Determine the [x, y] coordinate at the center of the cell enclosing the given text.  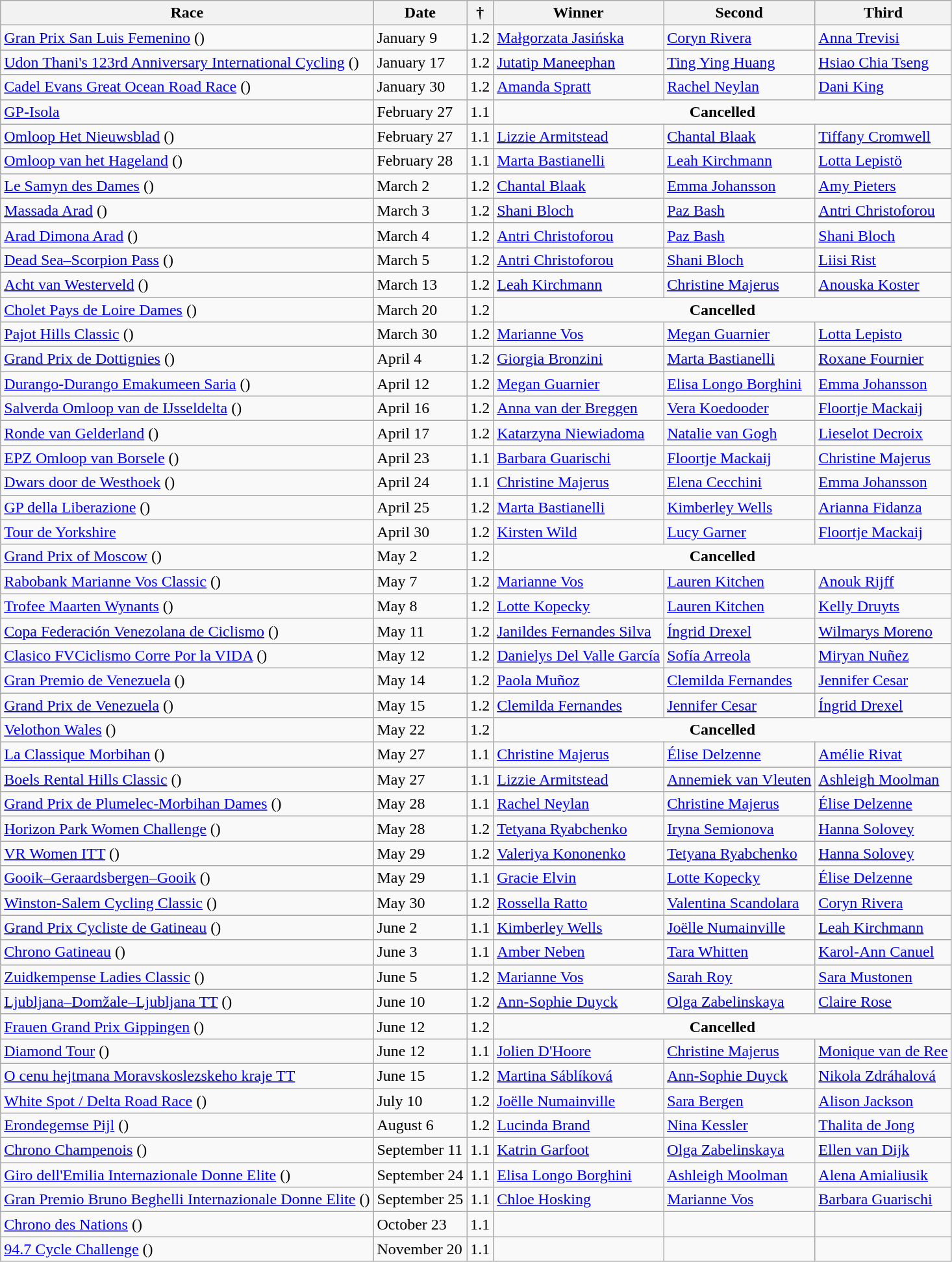
Katarzyna Niewiadoma [579, 433]
Wilmarys Moreno [883, 631]
GP-Isola [187, 112]
Kirsten Wild [579, 532]
Cadel Evans Great Ocean Road Race () [187, 87]
Gran Prix San Luis Femenino () [187, 38]
July 10 [420, 1101]
Alena Amialiusik [883, 1175]
Roxane Fournier [883, 359]
Race [187, 13]
March 2 [420, 186]
Omloop van het Hageland () [187, 161]
Udon Thani's 123rd Anniversary International Cycling () [187, 62]
June 10 [420, 1002]
Dead Sea–Scorpion Pass () [187, 260]
Danielys Del Valle García [579, 655]
Amanda Spratt [579, 87]
January 17 [420, 62]
Arad Dimona Arad () [187, 235]
May 7 [420, 581]
Velothon Wales () [187, 730]
Ljubljana–Domžale–Ljubljana TT () [187, 1002]
Anna Trevisi [883, 38]
Erondegemse Pijl () [187, 1126]
Chloe Hosking [579, 1200]
Clasico FVCiclismo Corre Por la VIDA () [187, 655]
April 4 [420, 359]
Kelly Druyts [883, 606]
April 30 [420, 532]
Alison Jackson [883, 1101]
Natalie van Gogh [739, 433]
Omloop Het Nieuwsblad () [187, 136]
Katrin Garfoot [579, 1150]
April 12 [420, 384]
Małgorzata Jasińska [579, 38]
Amélie Rivat [883, 755]
Giorgia Bronzini [579, 359]
Janildes Fernandes Silva [579, 631]
Dani King [883, 87]
Martina Sáblíková [579, 1076]
March 13 [420, 284]
Acht van Westerveld () [187, 284]
Valentina Scandolara [739, 903]
† [481, 13]
Dwars door de Westhoek () [187, 483]
Tara Whitten [739, 952]
La Classique Morbihan () [187, 755]
Claire Rose [883, 1002]
Gracie Elvin [579, 878]
May 15 [420, 705]
Grand Prix of Moscow () [187, 557]
May 30 [420, 903]
Nina Kessler [739, 1126]
May 8 [420, 606]
January 30 [420, 87]
Grand Prix de Dottignies () [187, 359]
Jolien D'Hoore [579, 1051]
March 3 [420, 210]
Hsiao Chia Tseng [883, 62]
Horizon Park Women Challenge () [187, 829]
Tour de Yorkshire [187, 532]
Third [883, 13]
Iryna Semionova [739, 829]
VR Women ITT () [187, 853]
June 5 [420, 977]
Lotta Lepisto [883, 334]
Elena Cecchini [739, 483]
Gooik–Geraardsbergen–Gooik () [187, 878]
June 2 [420, 928]
May 14 [420, 680]
Sara Mustonen [883, 977]
October 23 [420, 1224]
Rossella Ratto [579, 903]
Boels Rental Hills Classic () [187, 779]
GP della Liberazione () [187, 507]
June 3 [420, 952]
Zuidkempense Ladies Classic () [187, 977]
May 2 [420, 557]
September 25 [420, 1200]
Tiffany Cromwell [883, 136]
Ting Ying Huang [739, 62]
Amber Neben [579, 952]
Chrono Gatineau () [187, 952]
Liisi Rist [883, 260]
Massada Arad () [187, 210]
Anouska Koster [883, 284]
Gran Premio Bruno Beghelli Internazionale Donne Elite () [187, 1200]
April 24 [420, 483]
Sara Bergen [739, 1101]
April 25 [420, 507]
Grand Prix de Plumelec-Morbihan Dames () [187, 804]
Thalita de Jong [883, 1126]
March 4 [420, 235]
White Spot / Delta Road Race () [187, 1101]
Monique van de Ree [883, 1051]
Second [739, 13]
Sarah Roy [739, 977]
Giro dell'Emilia Internazionale Donne Elite () [187, 1175]
Vera Koedooder [739, 409]
Chrono Champenois () [187, 1150]
Jutatip Maneephan [579, 62]
June 15 [420, 1076]
Frauen Grand Prix Gippingen () [187, 1026]
Lucy Garner [739, 532]
Lucinda Brand [579, 1126]
May 12 [420, 655]
Salverda Omloop van de IJsseldelta () [187, 409]
Anouk Rijff [883, 581]
Sofía Arreola [739, 655]
Nikola Zdráhalová [883, 1076]
November 20 [420, 1249]
April 16 [420, 409]
EPZ Omloop van Borsele () [187, 458]
May 11 [420, 631]
Amy Pieters [883, 186]
Pajot Hills Classic () [187, 334]
Chrono des Nations () [187, 1224]
Annemiek van Vleuten [739, 779]
Ronde van Gelderland () [187, 433]
September 11 [420, 1150]
Trofee Maarten Wynants () [187, 606]
Anna van der Breggen [579, 409]
Winston-Salem Cycling Classic () [187, 903]
Karol-Ann Canuel [883, 952]
Rabobank Marianne Vos Classic () [187, 581]
Grand Prix de Venezuela () [187, 705]
Grand Prix Cycliste de Gatineau () [187, 928]
Ellen van Dijk [883, 1150]
Date [420, 13]
Paola Muñoz [579, 680]
Valeriya Kononenko [579, 853]
May 22 [420, 730]
Copa Federación Venezolana de Ciclismo () [187, 631]
February 28 [420, 161]
Arianna Fidanza [883, 507]
94.7 Cycle Challenge () [187, 1249]
Durango-Durango Emakumeen Saria () [187, 384]
Cholet Pays de Loire Dames () [187, 310]
Winner [579, 13]
January 9 [420, 38]
March 30 [420, 334]
September 24 [420, 1175]
Diamond Tour () [187, 1051]
March 5 [420, 260]
Lotta Lepistö [883, 161]
Miryan Nuñez [883, 655]
O cenu hejtmana Moravskoslezskeho kraje TT [187, 1076]
Le Samyn des Dames () [187, 186]
Gran Premio de Venezuela () [187, 680]
August 6 [420, 1126]
April 17 [420, 433]
Lieselot Decroix [883, 433]
April 23 [420, 458]
March 20 [420, 310]
